For the text-containing cell, return its midpoint in (x, y) coordinate format. 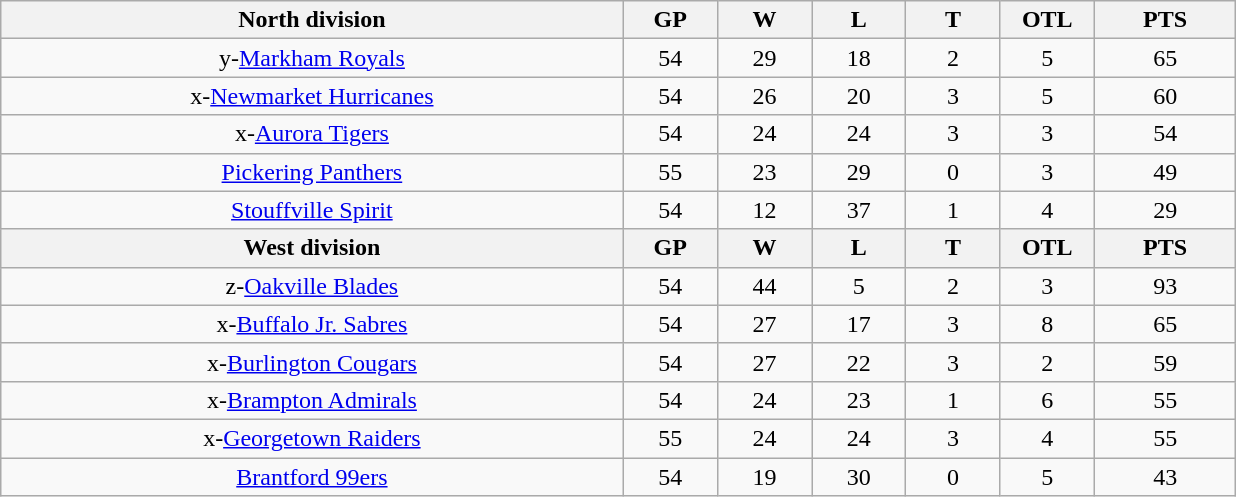
x-Georgetown Raiders (312, 438)
18 (859, 58)
22 (859, 362)
43 (1165, 477)
17 (859, 324)
y-Markham Royals (312, 58)
8 (1047, 324)
49 (1165, 172)
z-Oakville Blades (312, 286)
60 (1165, 96)
x-Aurora Tigers (312, 134)
Stouffville Spirit (312, 210)
Brantford 99ers (312, 477)
North division (312, 20)
93 (1165, 286)
26 (764, 96)
6 (1047, 400)
44 (764, 286)
59 (1165, 362)
Pickering Panthers (312, 172)
30 (859, 477)
x-Buffalo Jr. Sabres (312, 324)
x-Newmarket Hurricanes (312, 96)
West division (312, 248)
x-Brampton Admirals (312, 400)
37 (859, 210)
12 (764, 210)
20 (859, 96)
19 (764, 477)
x-Burlington Cougars (312, 362)
